Locate the cell with the specified text and output its [x, y] center coordinate. 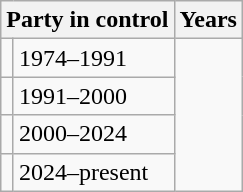
2000–2024 [94, 134]
1974–1991 [94, 58]
1991–2000 [94, 96]
2024–present [94, 172]
Party in control [88, 20]
Years [208, 20]
